Capture the cell that displays the provided text and extract its [x, y] central coordinate. 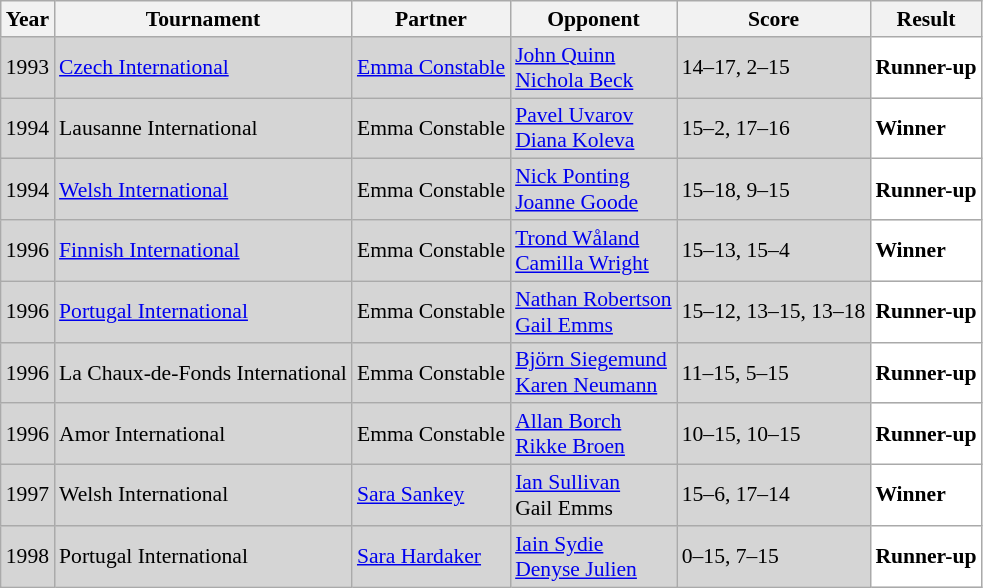
Nathan Robertson Gail Emms [594, 312]
Trond Wåland Camilla Wright [594, 250]
1998 [28, 556]
15–2, 17–16 [774, 128]
Sara Sankey [431, 496]
1993 [28, 68]
11–15, 5–15 [774, 372]
John Quinn Nichola Beck [594, 68]
Pavel Uvarov Diana Koleva [594, 128]
0–15, 7–15 [774, 556]
Lausanne International [203, 128]
Björn Siegemund Karen Neumann [594, 372]
Allan Borch Rikke Broen [594, 434]
Czech International [203, 68]
15–12, 13–15, 13–18 [774, 312]
Score [774, 19]
Ian Sullivan Gail Emms [594, 496]
Opponent [594, 19]
La Chaux-de-Fonds International [203, 372]
Amor International [203, 434]
Tournament [203, 19]
15–6, 17–14 [774, 496]
15–13, 15–4 [774, 250]
15–18, 9–15 [774, 190]
Result [926, 19]
14–17, 2–15 [774, 68]
Nick Ponting Joanne Goode [594, 190]
1997 [28, 496]
Iain Sydie Denyse Julien [594, 556]
Finnish International [203, 250]
Sara Hardaker [431, 556]
10–15, 10–15 [774, 434]
Year [28, 19]
Partner [431, 19]
